Provide the (x, y) coordinate of the cell's center where the given text is located.  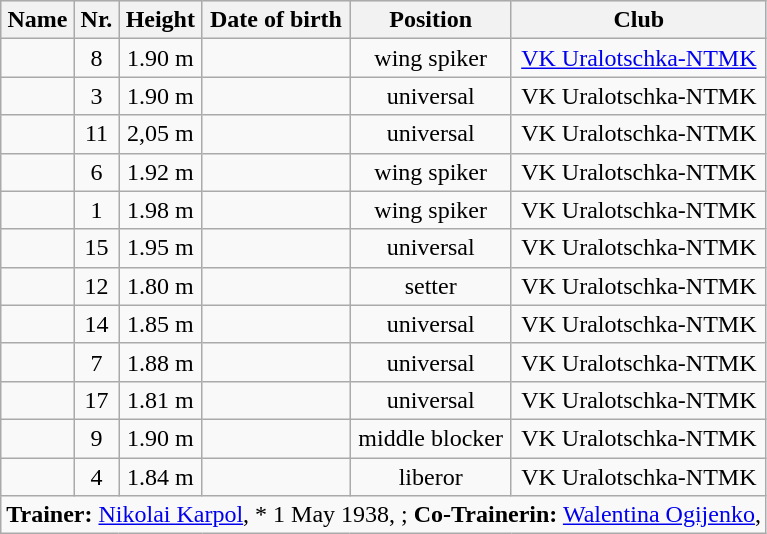
9 (96, 438)
12 (96, 286)
Nr. (96, 20)
Trainer: Nikolai Karpol, * 1 May 1938, ; Co-Trainerin: Walentina Ogijenko, (384, 515)
1.84 m (160, 477)
Club (638, 20)
Position (430, 20)
2,05 m (160, 134)
Name (38, 20)
3 (96, 96)
1 (96, 210)
Height (160, 20)
setter (430, 286)
middle blocker (430, 438)
1.81 m (160, 400)
1.98 m (160, 210)
1.80 m (160, 286)
15 (96, 248)
1.88 m (160, 362)
1.92 m (160, 172)
Date of birth (276, 20)
1.95 m (160, 248)
17 (96, 400)
11 (96, 134)
6 (96, 172)
4 (96, 477)
8 (96, 58)
1.85 m (160, 324)
liberor (430, 477)
7 (96, 362)
14 (96, 324)
